Locate the cell with the specified text and output its (X, Y) center coordinate. 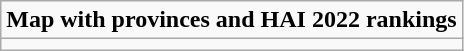
Map with provinces and HAI 2022 rankings (232, 20)
